Scan for the cell matching the given text and deliver its [x, y] coordinate at center. 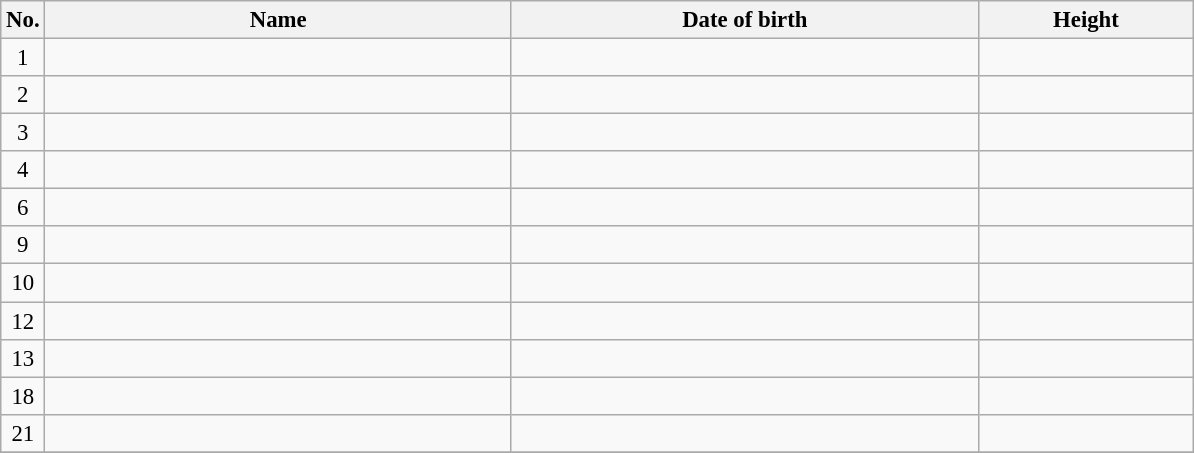
10 [23, 283]
1 [23, 58]
12 [23, 321]
Name [278, 20]
13 [23, 358]
21 [23, 433]
Height [1086, 20]
No. [23, 20]
9 [23, 245]
2 [23, 95]
18 [23, 396]
6 [23, 208]
Date of birth [744, 20]
3 [23, 133]
4 [23, 170]
